Provide the [x, y] coordinate of the cell's center where the given text is located.  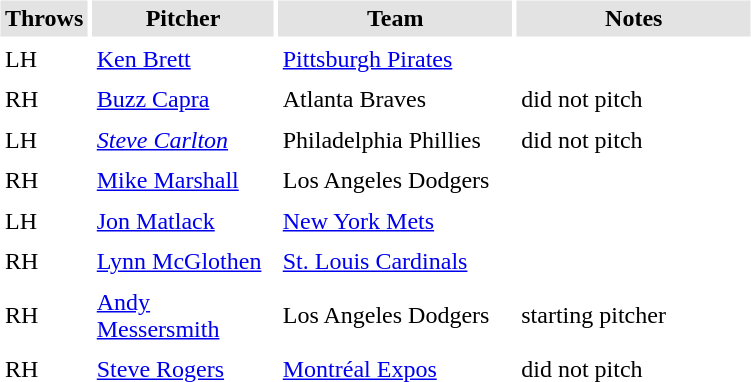
Lynn McGlothen [183, 262]
Pittsburgh Pirates [395, 59]
Mike Marshall [183, 180]
Philadelphia Phillies [395, 140]
Team [395, 18]
Jon Matlack [183, 221]
New York Mets [395, 221]
Notes [634, 18]
starting pitcher [634, 316]
Andy Messersmith [183, 316]
Throws [44, 18]
Atlanta Braves [395, 100]
Steve Carlton [183, 140]
Ken Brett [183, 59]
St. Louis Cardinals [395, 262]
Buzz Capra [183, 100]
Pitcher [183, 18]
